Capture the cell that displays the provided text and extract its (X, Y) central coordinate. 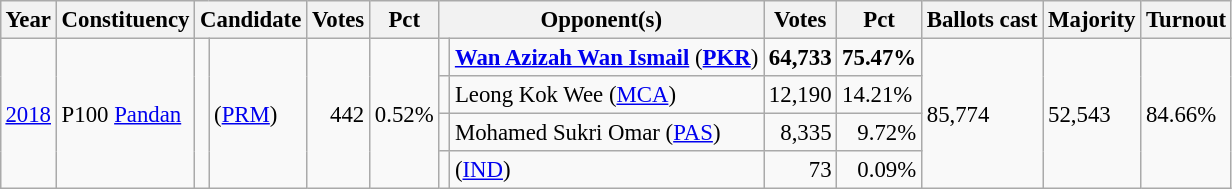
84.66% (1186, 113)
Opponent(s) (602, 20)
Turnout (1186, 20)
75.47% (880, 57)
Year (28, 20)
0.52% (404, 113)
14.21% (880, 95)
85,774 (982, 113)
P100 Pandan (125, 113)
0.09% (880, 170)
(IND) (607, 170)
442 (338, 113)
2018 (28, 113)
52,543 (1092, 113)
Mohamed Sukri Omar (PAS) (607, 133)
Leong Kok Wee (MCA) (607, 95)
64,733 (800, 57)
Ballots cast (982, 20)
Wan Azizah Wan Ismail (PKR) (607, 57)
9.72% (880, 133)
73 (800, 170)
Majority (1092, 20)
Candidate (251, 20)
8,335 (800, 133)
Constituency (125, 20)
(PRM) (258, 113)
12,190 (800, 95)
